Locate the cell with the specified text and output its [x, y] center coordinate. 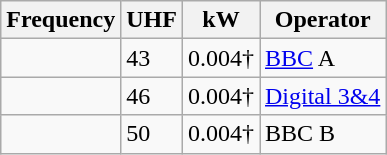
Digital 3&4 [323, 96]
46 [152, 96]
50 [152, 134]
Frequency [61, 20]
43 [152, 58]
BBC A [323, 58]
UHF [152, 20]
Operator [323, 20]
kW [220, 20]
BBC B [323, 134]
